Detect which cell encompasses the target text, then output its (x, y) center coordinate. 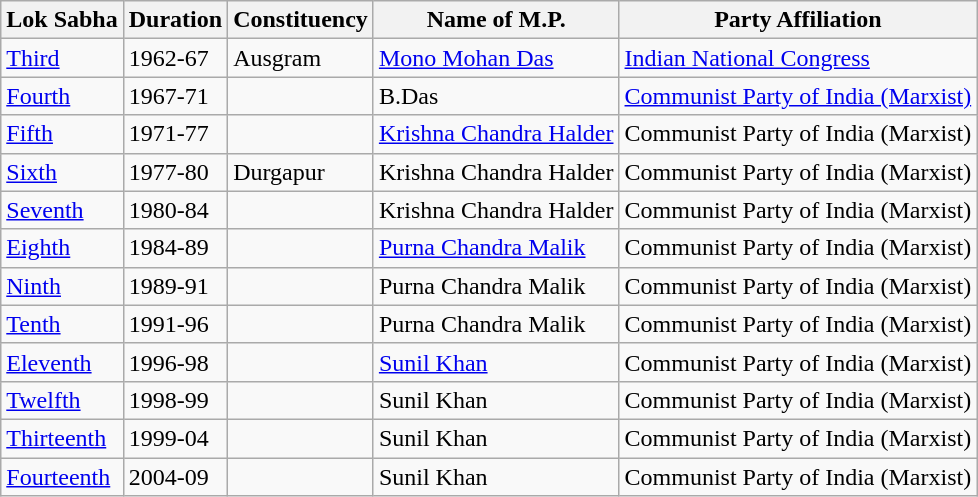
1996-98 (175, 362)
Durgapur (301, 172)
1998-99 (175, 400)
1962-67 (175, 58)
Indian National Congress (798, 58)
Eighth (62, 248)
Fourth (62, 96)
2004-09 (175, 477)
1977-80 (175, 172)
1980-84 (175, 210)
Constituency (301, 20)
Twelfth (62, 400)
Mono Mohan Das (496, 58)
1999-04 (175, 438)
Sixth (62, 172)
Ninth (62, 286)
Fourteenth (62, 477)
1984-89 (175, 248)
Eleventh (62, 362)
1967-71 (175, 96)
Third (62, 58)
Tenth (62, 324)
Duration (175, 20)
Thirteenth (62, 438)
Lok Sabha (62, 20)
1989-91 (175, 286)
Name of M.P. (496, 20)
1991-96 (175, 324)
Ausgram (301, 58)
Party Affiliation (798, 20)
B.Das (496, 96)
1971-77 (175, 134)
Fifth (62, 134)
Seventh (62, 210)
